Pinpoint the cell where the given text exists, returning its (x, y) midpoint coordinate. 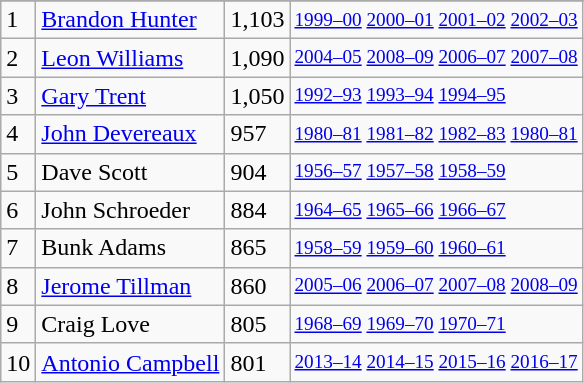
5 (18, 172)
Leon Williams (130, 58)
1 (18, 20)
1980–81 1981–82 1982–83 1980–81 (436, 134)
2 (18, 58)
9 (18, 324)
1958–59 1959–60 1960–61 (436, 248)
John Devereaux (130, 134)
6 (18, 210)
Gary Trent (130, 96)
1964–65 1965–66 1966–67 (436, 210)
1999–00 2000–01 2001–02 2002–03 (436, 20)
1956–57 1957–58 1958–59 (436, 172)
3 (18, 96)
801 (258, 362)
2013–14 2014–15 2015–16 2016–17 (436, 362)
Brandon Hunter (130, 20)
1,103 (258, 20)
865 (258, 248)
1968–69 1969–70 1970–71 (436, 324)
2005–06 2006–07 2007–08 2008–09 (436, 286)
1992–93 1993–94 1994–95 (436, 96)
Bunk Adams (130, 248)
2004–05 2008–09 2006–07 2007–08 (436, 58)
1,050 (258, 96)
957 (258, 134)
Antonio Campbell (130, 362)
1,090 (258, 58)
884 (258, 210)
904 (258, 172)
805 (258, 324)
Jerome Tillman (130, 286)
10 (18, 362)
4 (18, 134)
Craig Love (130, 324)
8 (18, 286)
Dave Scott (130, 172)
7 (18, 248)
John Schroeder (130, 210)
860 (258, 286)
